Find where the given text appears and provide that cell's center as [x, y] coordinate. 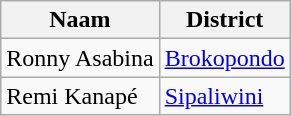
Naam [80, 20]
Ronny Asabina [80, 58]
Remi Kanapé [80, 96]
Sipaliwini [224, 96]
Brokopondo [224, 58]
District [224, 20]
